Extract the (x, y) coordinate from the center of the cell holding the provided text.  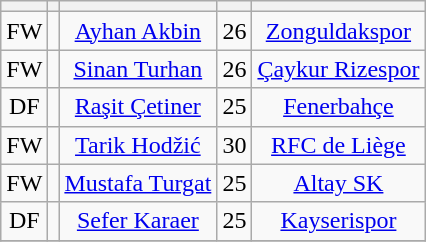
30 (234, 145)
Ayhan Akbin (138, 31)
Mustafa Turgat (138, 183)
Kayserispor (338, 221)
Sefer Karaer (138, 221)
Sinan Turhan (138, 69)
Altay SK (338, 183)
Zonguldakspor (338, 31)
Raşit Çetiner (138, 107)
Çaykur Rizespor (338, 69)
Fenerbahçe (338, 107)
Tarik Hodžić (138, 145)
RFC de Liège (338, 145)
